Output the (x, y) coordinate of the center of the cell containing the given text.  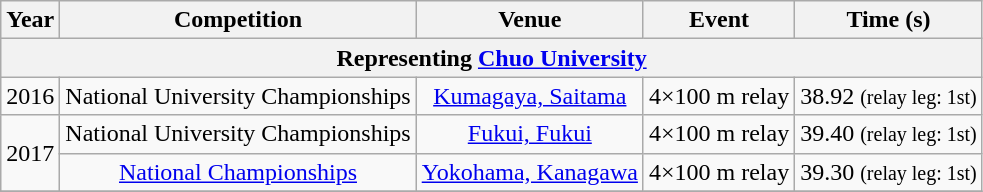
Yokohama, Kanagawa (530, 172)
Fukui, Fukui (530, 134)
Venue (530, 20)
National Championships (238, 172)
2017 (30, 153)
2016 (30, 96)
Time (s) (889, 20)
Year (30, 20)
Kumagaya, Saitama (530, 96)
Event (718, 20)
Representing Chuo University (492, 58)
38.92 (relay leg: 1st) (889, 96)
39.30 (relay leg: 1st) (889, 172)
Competition (238, 20)
39.40 (relay leg: 1st) (889, 134)
